Return [X, Y] of the center of cell containing provided text 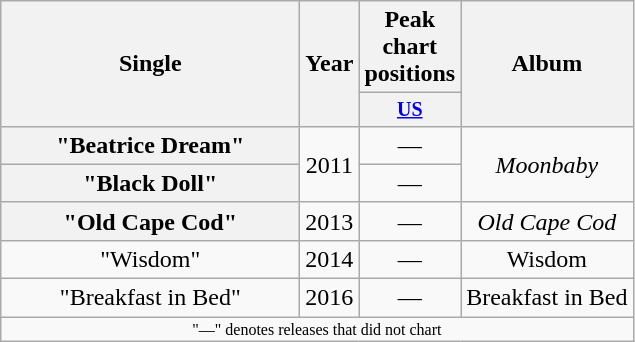
2014 [330, 259]
2016 [330, 298]
US [410, 110]
Old Cape Cod [547, 221]
Year [330, 64]
"—" denotes releases that did not chart [317, 329]
Moonbaby [547, 164]
"Black Doll" [150, 183]
"Old Cape Cod" [150, 221]
Album [547, 64]
2013 [330, 221]
"Beatrice Dream" [150, 145]
2011 [330, 164]
Breakfast in Bed [547, 298]
"Breakfast in Bed" [150, 298]
Peak chart positions [410, 47]
"Wisdom" [150, 259]
Single [150, 64]
Wisdom [547, 259]
